Search for the cell housing the specified text and yield its [x, y] center coordinate. 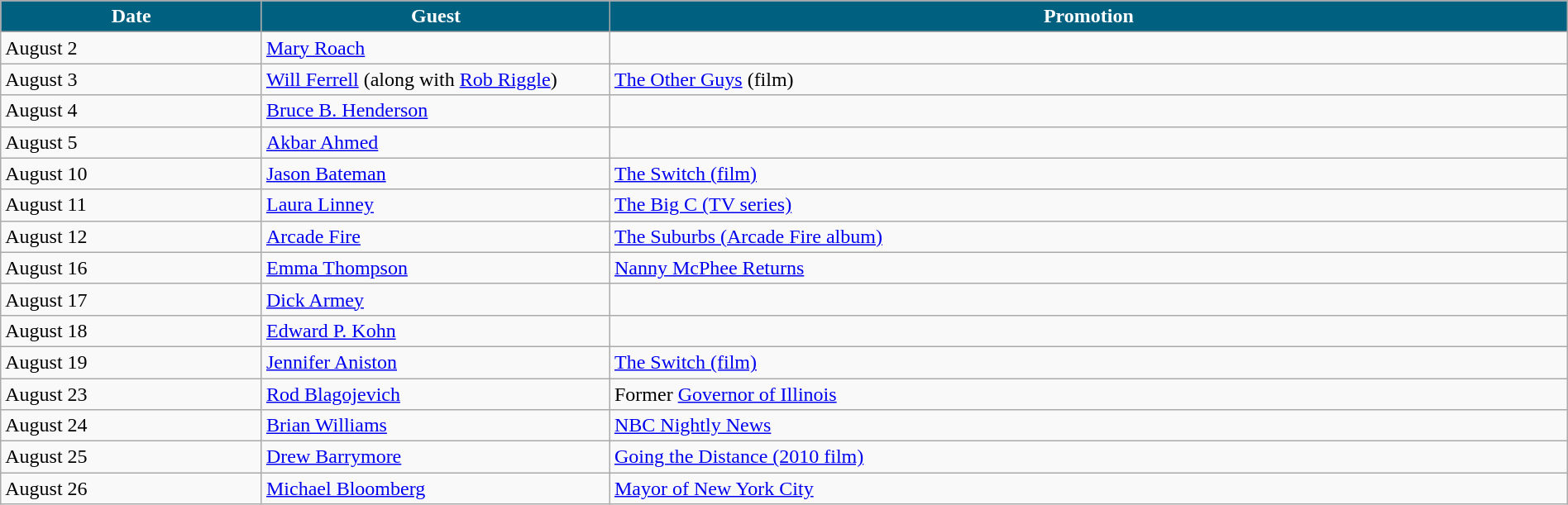
Rod Blagojevich [435, 394]
August 16 [131, 268]
Guest [435, 17]
The Big C (TV series) [1088, 205]
August 2 [131, 48]
NBC Nightly News [1088, 426]
Former Governor of Illinois [1088, 394]
August 3 [131, 79]
Akbar Ahmed [435, 142]
August 12 [131, 236]
August 25 [131, 457]
Dick Armey [435, 299]
Mayor of New York City [1088, 488]
Date [131, 17]
Promotion [1088, 17]
Jason Bateman [435, 174]
Will Ferrell (along with Rob Riggle) [435, 79]
Jennifer Aniston [435, 362]
August 26 [131, 488]
Emma Thompson [435, 268]
The Other Guys (film) [1088, 79]
August 19 [131, 362]
Edward P. Kohn [435, 331]
August 24 [131, 426]
Going the Distance (2010 film) [1088, 457]
August 23 [131, 394]
August 5 [131, 142]
August 11 [131, 205]
August 10 [131, 174]
Nanny McPhee Returns [1088, 268]
Laura Linney [435, 205]
Bruce B. Henderson [435, 111]
August 18 [131, 331]
Drew Barrymore [435, 457]
August 17 [131, 299]
Michael Bloomberg [435, 488]
Mary Roach [435, 48]
Brian Williams [435, 426]
Arcade Fire [435, 236]
The Suburbs (Arcade Fire album) [1088, 236]
August 4 [131, 111]
